Scan for the cell matching the given text and deliver its (x, y) coordinate at center. 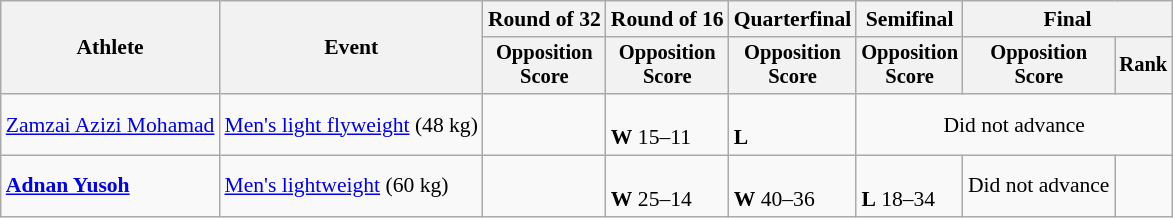
Round of 32 (544, 19)
W 15–11 (668, 124)
L (793, 124)
Final (1068, 19)
Men's light flyweight (48 kg) (350, 124)
Adnan Yusoh (110, 186)
Quarterfinal (793, 19)
Event (350, 48)
L 18–34 (910, 186)
Athlete (110, 48)
Semifinal (910, 19)
W 25–14 (668, 186)
Rank (1143, 66)
Men's lightweight (60 kg) (350, 186)
W 40–36 (793, 186)
Round of 16 (668, 19)
Zamzai Azizi Mohamad (110, 124)
